Determine the [X, Y] coordinate at the center of the cell enclosing the given text.  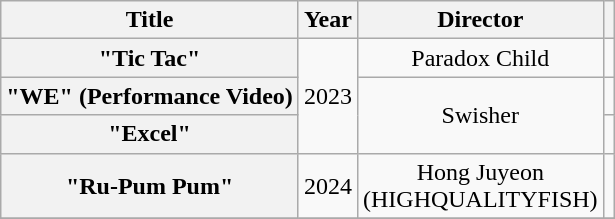
Hong Juyeon(HIGHQUALITYFISH) [480, 186]
"Ru-Pum Pum" [150, 186]
"WE" (Performance Video) [150, 96]
Year [328, 20]
2024 [328, 186]
Swisher [480, 115]
"Tic Tac" [150, 58]
2023 [328, 96]
Director [480, 20]
Paradox Child [480, 58]
"Excel" [150, 134]
Title [150, 20]
